Find where the given text appears and provide that cell's center as (X, Y) coordinate. 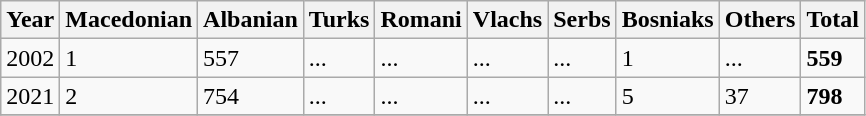
Bosniaks (668, 20)
Romani (421, 20)
37 (760, 96)
5 (668, 96)
Macedonian (129, 20)
798 (833, 96)
754 (251, 96)
Year (30, 20)
2 (129, 96)
2002 (30, 58)
557 (251, 58)
559 (833, 58)
Vlachs (507, 20)
Serbs (582, 20)
Total (833, 20)
Albanian (251, 20)
Others (760, 20)
Turks (339, 20)
2021 (30, 96)
